Return (X, Y) of the center of cell containing provided text 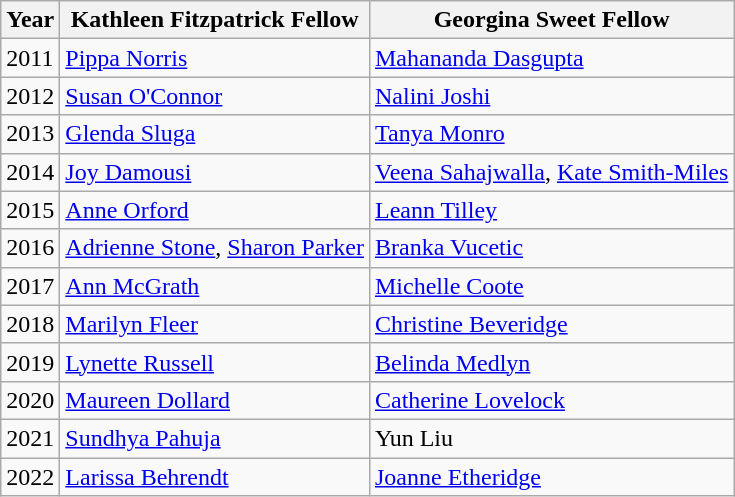
Catherine Lovelock (551, 400)
Leann Tilley (551, 210)
2012 (30, 96)
Mahananda Dasgupta (551, 58)
Pippa Norris (215, 58)
Lynette Russell (215, 362)
Georgina Sweet Fellow (551, 20)
Larissa Behrendt (215, 477)
Glenda Sluga (215, 134)
2020 (30, 400)
2011 (30, 58)
Yun Liu (551, 438)
2015 (30, 210)
Adrienne Stone, Sharon Parker (215, 248)
2022 (30, 477)
2017 (30, 286)
Marilyn Fleer (215, 324)
Year (30, 20)
Joanne Etheridge (551, 477)
2014 (30, 172)
2016 (30, 248)
Veena Sahajwalla, Kate Smith-Miles (551, 172)
2021 (30, 438)
Maureen Dollard (215, 400)
2018 (30, 324)
Ann McGrath (215, 286)
Christine Beveridge (551, 324)
Michelle Coote (551, 286)
Belinda Medlyn (551, 362)
Joy Damousi (215, 172)
Sundhya Pahuja (215, 438)
Anne Orford (215, 210)
Branka Vucetic (551, 248)
Kathleen Fitzpatrick Fellow (215, 20)
2019 (30, 362)
Tanya Monro (551, 134)
2013 (30, 134)
Susan O'Connor (215, 96)
Nalini Joshi (551, 96)
